For the text-containing cell, return its midpoint in [x, y] coordinate format. 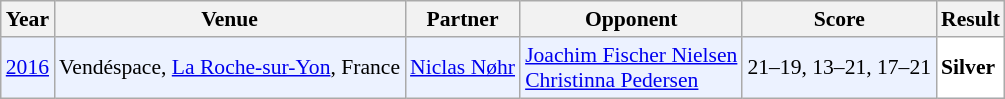
Result [970, 19]
Opponent [631, 19]
Vendéspace, La Roche-sur-Yon, France [230, 68]
Silver [970, 68]
21–19, 13–21, 17–21 [839, 68]
Joachim Fischer Nielsen Christinna Pedersen [631, 68]
Year [28, 19]
Score [839, 19]
Partner [462, 19]
2016 [28, 68]
Niclas Nøhr [462, 68]
Venue [230, 19]
